Extract the (X, Y) coordinate from the center of the cell holding the provided text.  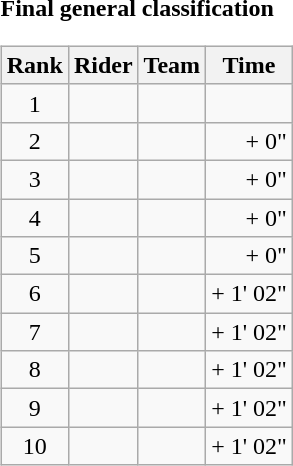
6 (34, 294)
7 (34, 332)
Rider (103, 65)
3 (34, 179)
10 (34, 446)
Rank (34, 65)
4 (34, 217)
Time (250, 65)
8 (34, 370)
Team (172, 65)
9 (34, 408)
5 (34, 256)
2 (34, 141)
1 (34, 103)
